Identify which cell holds the provided text, then report its (x, y) central coordinate. 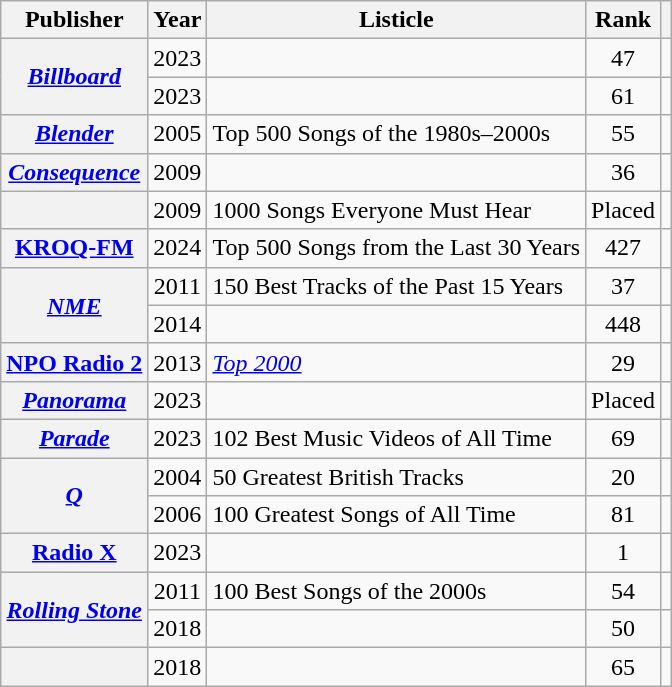
54 (624, 591)
37 (624, 286)
Listicle (396, 20)
100 Greatest Songs of All Time (396, 515)
Year (178, 20)
102 Best Music Videos of All Time (396, 438)
2004 (178, 477)
Radio X (74, 553)
36 (624, 172)
2014 (178, 324)
20 (624, 477)
427 (624, 248)
Q (74, 496)
1000 Songs Everyone Must Hear (396, 210)
KROQ-FM (74, 248)
81 (624, 515)
Top 500 Songs from the Last 30 Years (396, 248)
2013 (178, 362)
Top 2000 (396, 362)
2005 (178, 134)
Publisher (74, 20)
50 Greatest British Tracks (396, 477)
Rank (624, 20)
69 (624, 438)
Blender (74, 134)
2024 (178, 248)
50 (624, 629)
150 Best Tracks of the Past 15 Years (396, 286)
Panorama (74, 400)
Billboard (74, 77)
448 (624, 324)
Rolling Stone (74, 610)
Top 500 Songs of the 1980s–2000s (396, 134)
1 (624, 553)
Parade (74, 438)
65 (624, 667)
100 Best Songs of the 2000s (396, 591)
NPO Radio 2 (74, 362)
61 (624, 96)
47 (624, 58)
29 (624, 362)
55 (624, 134)
Consequence (74, 172)
NME (74, 305)
2006 (178, 515)
